Scan for the cell matching the given text and deliver its [X, Y] coordinate at center. 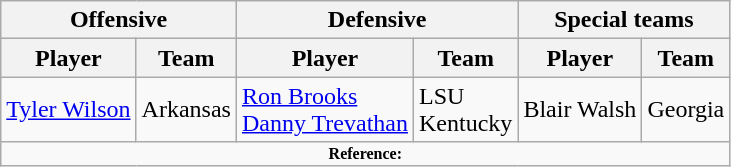
Arkansas [186, 110]
Offensive [119, 20]
Tyler Wilson [68, 110]
Special teams [624, 20]
Georgia [686, 110]
Defensive [376, 20]
LSU Kentucky [465, 110]
Blair Walsh [580, 110]
Ron Brooks Danny Trevathan [324, 110]
Reference: [366, 154]
